For the text-containing cell, return its midpoint in [x, y] coordinate format. 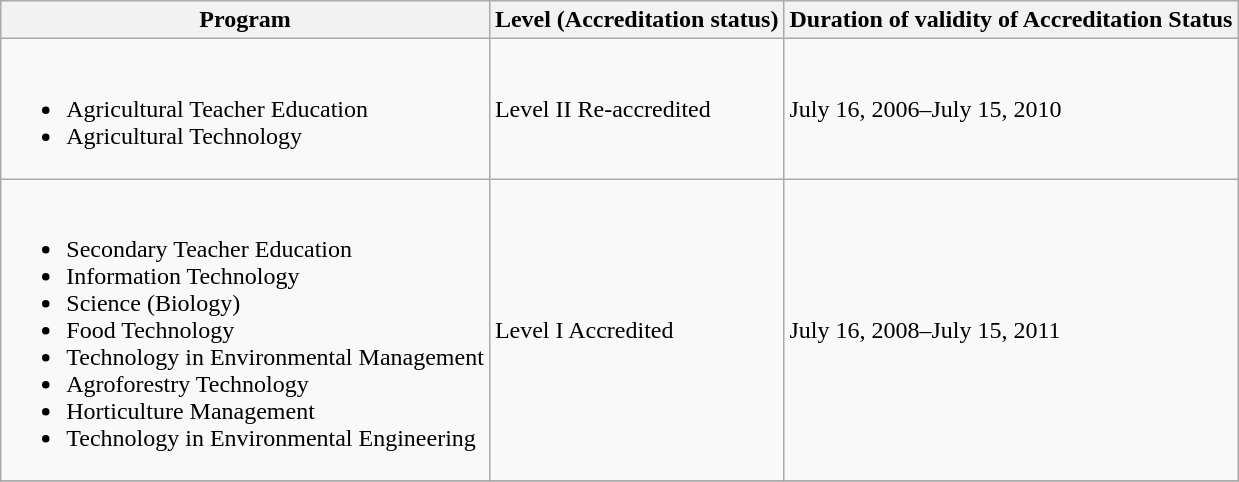
July 16, 2006–July 15, 2010 [1011, 109]
Level I Accredited [636, 330]
Program [246, 20]
July 16, 2008–July 15, 2011 [1011, 330]
Level II Re-accredited [636, 109]
Agricultural Teacher EducationAgricultural Technology [246, 109]
Level (Accreditation status) [636, 20]
Duration of validity of Accreditation Status [1011, 20]
